Find where the given text appears and provide that cell's center as [X, Y] coordinate. 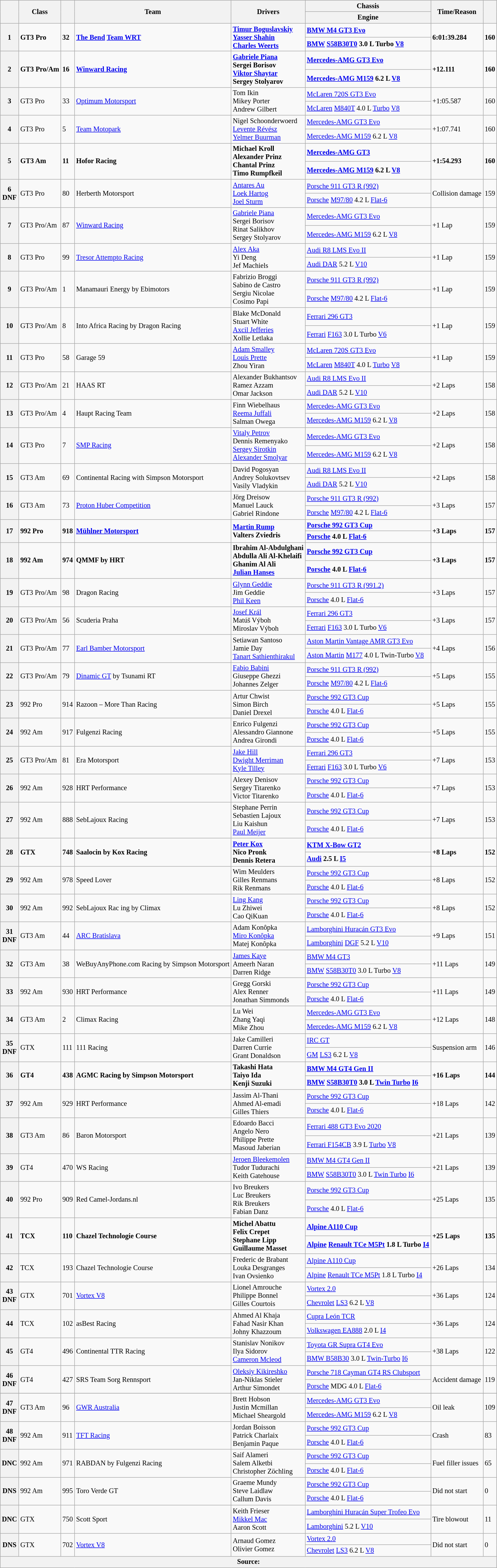
28 [10, 852]
56 [68, 620]
The Bend Team WRT [153, 37]
37 [10, 1103]
David Pogosyan Andrey Solukovtsev Vasily Vladykin [268, 478]
Stephane Perrin Sebastien Lajoux Liu Kaishun Paul Meijer [268, 820]
98 [68, 592]
930 [68, 992]
Gabriele Piana Sergei Borisov Viktor Shaytar Sergey Stolyarov [268, 69]
10 [10, 326]
81 [68, 760]
Team [153, 12]
Ferrari 488 GT3 Evo 2020 [368, 1127]
Saalocin by Kox Racing [153, 852]
911 [68, 1435]
BMW M4 GT3 [368, 957]
35DNF [10, 1048]
73 [68, 505]
Earl Bamber Motorsport [153, 648]
Ahmed Al Khaja Fahad Nasir Khan Johny Khazzoum [268, 1324]
+12 Laps [457, 1020]
Audi 2.5 L I5 [368, 859]
Michael Kroll Alexander Prinz Chantal Prinz Timo Rumpfkeil [268, 161]
47DNF [10, 1408]
asBest Racing [153, 1324]
58 [68, 357]
Fulgenzi Racing [153, 732]
Lamborghini 5.2 L V10 [368, 1526]
Frederic de Brabant Louka Desgranges Ivan Ovsienko [268, 1268]
Accident damage [457, 1380]
Porsche MDG 4.0 L Flat-6 [368, 1387]
Enrico Fulgenzi Alessandro Giannone Andrea Girondi [268, 732]
971 [68, 1463]
Finn Wiebelhaus Reema Juffali Salman Owega [268, 414]
111 [68, 1048]
+9 Laps [457, 936]
Stanislav Nonikov Ilya Sidorov Cameron Mcleod [268, 1351]
119 [490, 1380]
427 [68, 1380]
148 [490, 1020]
46DNF [10, 1380]
144 [490, 1075]
Martin Rump Valters Zviedris [268, 531]
750 [68, 1519]
Class [40, 12]
6DNF [10, 193]
+16 Laps [457, 1075]
Blake McDonald Stuart White Axcil Jefferies Xollie Letlaka [268, 326]
Jake Camilleri Darren Currie Grant Donaldson [268, 1048]
Gregg Gorski Alex Renner Jonathan Simmonds [268, 992]
Glynn Geddie Jim Geddie Phil Keen [268, 592]
Oil leak [457, 1408]
Continental TTR Racing [153, 1351]
Lamborghini Huracán GT3 Evo [368, 929]
974 [68, 560]
Fabrizio Broggi Sabino de Castro Sergiu Nicolae Cosimo Papi [268, 289]
25 [10, 760]
99 [68, 257]
+4 Laps [457, 648]
23 [10, 704]
470 [68, 1167]
14 [10, 445]
36 [10, 1075]
Toro Verde GT [153, 1491]
Alexander Bukhantsov Ramez Azzam Omar Jackson [268, 386]
Jeroen Bleekemolen Tudor Tudurachi Keith Gatehouse [268, 1167]
30 [10, 908]
748 [68, 852]
+38 Laps [457, 1351]
Dragon Racing [153, 592]
914 [68, 704]
77 [68, 648]
Haupt Racing Team [153, 414]
102 [68, 1324]
122 [490, 1351]
Aston Martin M177 4.0 L Twin-Turbo V8 [368, 655]
142 [490, 1103]
992 [68, 908]
Jassim Al-Thani Ahmed Al-emadi Gilles Thiers [268, 1103]
65 [490, 1463]
BMW M4 GT3 Evo [368, 30]
Era Motorsport [153, 760]
KTM X-Bow GT2 [368, 845]
+1:54.293 [457, 161]
111 Racing [153, 1048]
Jörg Dreisow Manuel Lauck Gabriel Rindone [268, 505]
41 [10, 1236]
Josef Král Matúš Výboh Miroslav Výboh [268, 620]
Volkswagen EA888 2.0 L I4 [368, 1331]
Cupra León TCR [368, 1317]
22 [10, 676]
Setiawan Santoso Jamie Day Tanart Sathienthirakul [268, 648]
Hofor Racing [153, 161]
87 [68, 225]
Ibrahim Al-Abdulghani Abdulla Ali Al-Khelaifi Ghanim Al Ali Julian Hanses [268, 560]
Aston Martin Vantage AMR GT3 Evo [368, 641]
Mühlner Motorsport [153, 531]
Scott Sport [153, 1519]
Chassis [368, 6]
Crash [457, 1435]
Toyota GR Supra GT4 Evo [368, 1344]
Porsche 718 Cayman GT4 RS Clubsport [368, 1372]
Tire blowout [457, 1519]
Baron Motorsport [153, 1136]
Timur Boguslavskiy Yasser Shahin Charles Weerts [268, 37]
Peter Kox Nico Pronk Dennis Retera [268, 852]
Alex Aka Yi Deng Jef Machiels [268, 257]
Michel Abattu Felix Crepet Stephane Lipp Guillaume Masset [268, 1236]
QMMF by HRT [153, 560]
SebLajoux Racing [153, 820]
Oleksiy Kikireshko Jan-Niklas Stieler Arthur Simondet [268, 1380]
Lamborghini Huracán Super Trofeo Evo [368, 1512]
496 [68, 1351]
BMW B58B30 3.0 L Twin-Turbo I6 [368, 1359]
13 [10, 414]
Proton Huber Competition [153, 505]
909 [68, 1200]
Herberth Motorsport [153, 193]
GM LS3 6.2 L V8 [368, 1054]
193 [68, 1268]
Drivers [268, 12]
+1:05.587 [457, 101]
SebLajoux Rac ing by Climax [153, 908]
ARC Bratislava [153, 936]
Garage 59 [153, 357]
Jordan Boisson Patrick Charlaix Benjamin Paque [268, 1435]
6:01:39.284 [457, 37]
Adam Konôpka Miro Konôpka Matej Konôpka [268, 936]
17 [10, 531]
WeBuyAnyPhone.com Racing by Simpson Motorsport [153, 964]
IRC GT [368, 1041]
Graeme Mundy Steve Laidlaw Callum Davis [268, 1491]
Keith Frieser Mikkel Mac Aaron Scott [268, 1519]
RABDAN by Fulgenzi Racing [153, 1463]
18 [10, 560]
+18 Laps [457, 1103]
Lionel Amrouche Philippe Bonnel Gilles Courtois [268, 1296]
42 [10, 1268]
Ivo Breukers Luc Breukers Rik Breukers Fabian Danz [268, 1200]
702 [68, 1545]
Suspension arm [457, 1048]
Ferrari F154CB 3.9 L Turbo V8 [368, 1145]
80 [68, 193]
Porsche 911 GT3 R (991.2) [368, 586]
Speed Lover [153, 880]
WS Racing [153, 1167]
995 [68, 1491]
+12.111 [457, 69]
Vitaly Petrov Dennis Remenyako Sergey Sirotkin Alexander Smolyar [268, 445]
156 [490, 648]
19 [10, 592]
+1:07.741 [457, 129]
Saif Alameri Salem Alketbi Christopher Zöchling [268, 1463]
Mercedes-AMG GT3 [368, 152]
James Kaye Ameerh Naran Darren Ridge [268, 964]
Brett Hobson Justin Mcmillan Michael Sheargold [268, 1408]
29 [10, 880]
SRS Team Sorg Rennsport [153, 1380]
Artur Chwist Simon Birch Daniel Drexel [268, 704]
Ling Kang Lu Zhiwei Cao QiKuan [268, 908]
Nigel Schoonderwoerd Levente Révész Yelmer Buurman [268, 129]
27 [10, 820]
24 [10, 732]
Antares Au Loek Hartog Joel Sturm [268, 193]
Fabio Babini Giuseppe Ghezzi Johannes Zelger [268, 676]
3 [10, 101]
15 [10, 478]
Optimum Motorsport [153, 101]
Tresor Attempto Racing [153, 257]
Manamauri Energy by Ebimotors [153, 289]
AGMC Racing by Simpson Motorsport [153, 1075]
Fuel filler issues [457, 1463]
Climax Racing [153, 1020]
Tom Ikin Mikey Porter Andrew Gilbert [268, 101]
109 [490, 1408]
928 [68, 788]
GWR Australia [153, 1408]
48DNF [10, 1435]
Alexey Denisov Sergey Titarenko Victor Titarenko [268, 788]
Collision damage [457, 193]
96 [68, 1408]
31DNF [10, 936]
110 [68, 1236]
134 [490, 1268]
Razoon – More Than Racing [153, 704]
Engine [368, 17]
438 [68, 1075]
79 [68, 676]
86 [68, 1136]
40 [10, 1200]
Takashi Hata Taiyo Ida Kenji Suzuki [268, 1075]
39 [10, 1167]
43DNF [10, 1296]
146 [490, 1048]
888 [68, 820]
+26 Laps [457, 1268]
Red Camel-Jordans.nl [153, 1200]
45 [10, 1351]
151 [490, 936]
20 [10, 620]
917 [68, 732]
Source: [249, 1562]
69 [68, 478]
26 [10, 788]
978 [68, 880]
83 [490, 1435]
TFT Racing [153, 1435]
Into Africa Racing by Dragon Racing [153, 326]
929 [68, 1103]
9 [10, 289]
Scuderia Praha [153, 620]
Arnaud Gomez Olivier Gomez [268, 1545]
Jake Hill Dwight Merriman Kyle Tilley [268, 760]
12 [10, 386]
918 [68, 531]
Lamborghini DGF 5.2 L V10 [368, 943]
Dinamic GT by Tsunami RT [153, 676]
701 [68, 1296]
Team Motopark [153, 129]
34 [10, 1020]
Lu Wei Zhang Yaqi Mike Zhou [268, 1020]
Gabriele Piana Sergei Borisov Rinat Salikhov Sergey Stolyarov [268, 225]
Continental Racing with Simpson Motorsport [153, 478]
HAAS RT [153, 386]
Adam Smalley Louis Prette Zhou Yiran [268, 357]
Time/Reason [457, 12]
Edoardo Bacci Angelo Nero Philippe Prette Masoud Jaberian [268, 1136]
SMP Racing [153, 445]
Wim Meulders Gilles Renmans Rik Renmans [268, 880]
